Pinpoint the cell where the given text exists, returning its [X, Y] midpoint coordinate. 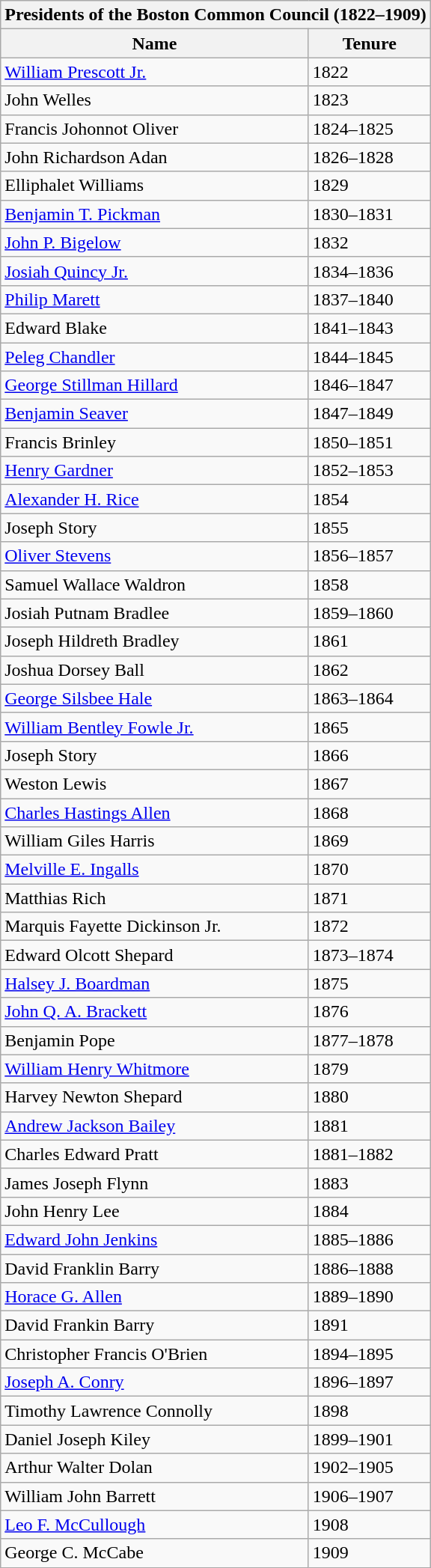
Halsey J. Boardman [154, 983]
1883 [370, 1183]
1847–1849 [370, 414]
1869 [370, 841]
Charles Hastings Allen [154, 812]
1834–1836 [370, 271]
Elliphalet Williams [154, 186]
George Stillman Hillard [154, 385]
William Prescott Jr. [154, 72]
1896–1897 [370, 1382]
1829 [370, 186]
William Bentley Fowle Jr. [154, 727]
Christopher Francis O'Brien [154, 1354]
Weston Lewis [154, 784]
1877–1878 [370, 1040]
Peleg Chandler [154, 357]
1859–1860 [370, 613]
Presidents of the Boston Common Council (1822–1909) [215, 15]
George C. McCabe [154, 1553]
1880 [370, 1097]
1873–1874 [370, 955]
Edward Blake [154, 328]
Joshua Dorsey Ball [154, 670]
Arthur Walter Dolan [154, 1468]
Benjamin T. Pickman [154, 214]
1854 [370, 499]
Horace G. Allen [154, 1297]
Melville E. Ingalls [154, 870]
1832 [370, 242]
Oliver Stevens [154, 556]
1906–1907 [370, 1496]
Josiah Quincy Jr. [154, 271]
1865 [370, 727]
1858 [370, 585]
1885–1886 [370, 1239]
1881 [370, 1126]
John P. Bigelow [154, 242]
James Joseph Flynn [154, 1183]
Joseph Hildreth Bradley [154, 641]
1902–1905 [370, 1468]
1856–1857 [370, 556]
1872 [370, 927]
1884 [370, 1211]
1876 [370, 1012]
1871 [370, 898]
Leo F. McCullough [154, 1525]
Daniel Joseph Kiley [154, 1439]
Charles Edward Pratt [154, 1154]
Tenure [370, 43]
1844–1845 [370, 357]
1898 [370, 1411]
Timothy Lawrence Connolly [154, 1411]
1866 [370, 755]
1894–1895 [370, 1354]
John Q. A. Brackett [154, 1012]
Name [154, 43]
1822 [370, 72]
1868 [370, 812]
1886–1888 [370, 1269]
Henry Gardner [154, 471]
1875 [370, 983]
Andrew Jackson Bailey [154, 1126]
1841–1843 [370, 328]
1881–1882 [370, 1154]
Marquis Fayette Dickinson Jr. [154, 927]
John Welles [154, 100]
Edward John Jenkins [154, 1239]
Edward Olcott Shepard [154, 955]
1823 [370, 100]
1855 [370, 528]
Samuel Wallace Waldron [154, 585]
1891 [370, 1326]
1879 [370, 1069]
Philip Marett [154, 299]
William John Barrett [154, 1496]
George Silsbee Hale [154, 698]
1837–1840 [370, 299]
John Richardson Adan [154, 157]
1846–1847 [370, 385]
1852–1853 [370, 471]
Alexander H. Rice [154, 499]
1909 [370, 1553]
David Frankin Barry [154, 1326]
David Franklin Barry [154, 1269]
Harvey Newton Shepard [154, 1097]
1824–1825 [370, 129]
Joseph A. Conry [154, 1382]
1889–1890 [370, 1297]
1861 [370, 641]
1830–1831 [370, 214]
John Henry Lee [154, 1211]
Josiah Putnam Bradlee [154, 613]
Francis Brinley [154, 442]
Benjamin Seaver [154, 414]
1863–1864 [370, 698]
William Giles Harris [154, 841]
Matthias Rich [154, 898]
1867 [370, 784]
1826–1828 [370, 157]
1899–1901 [370, 1439]
Francis Johonnot Oliver [154, 129]
1908 [370, 1525]
1850–1851 [370, 442]
1862 [370, 670]
William Henry Whitmore [154, 1069]
1870 [370, 870]
Benjamin Pope [154, 1040]
